Extract the (x, y) coordinate from the center of the cell holding the provided text.  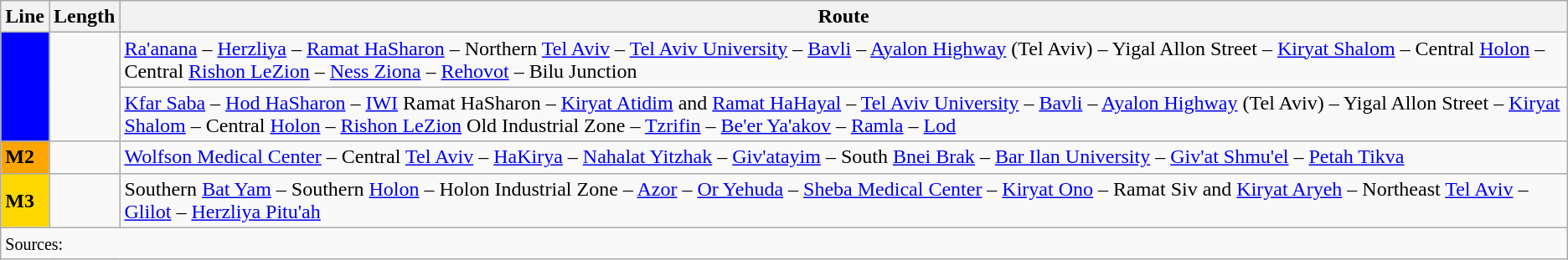
Route (843, 17)
Length (84, 17)
M2 (25, 157)
Sources: (784, 243)
M3 (25, 201)
Line (25, 17)
